From the cell containing the given text, extract its center point as [x, y] coordinate. 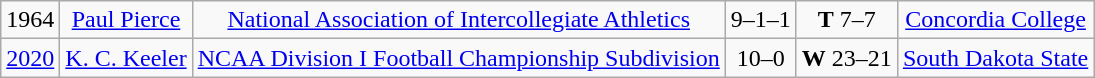
2020 [30, 58]
National Association of Intercollegiate Athletics [458, 20]
South Dakota State [995, 58]
T 7–7 [846, 20]
1964 [30, 20]
Concordia College [995, 20]
K. C. Keeler [126, 58]
W 23–21 [846, 58]
10–0 [760, 58]
NCAA Division I Football Championship Subdivision [458, 58]
9–1–1 [760, 20]
Paul Pierce [126, 20]
